Extract the (x, y) coordinate from the center of the cell holding the provided text.  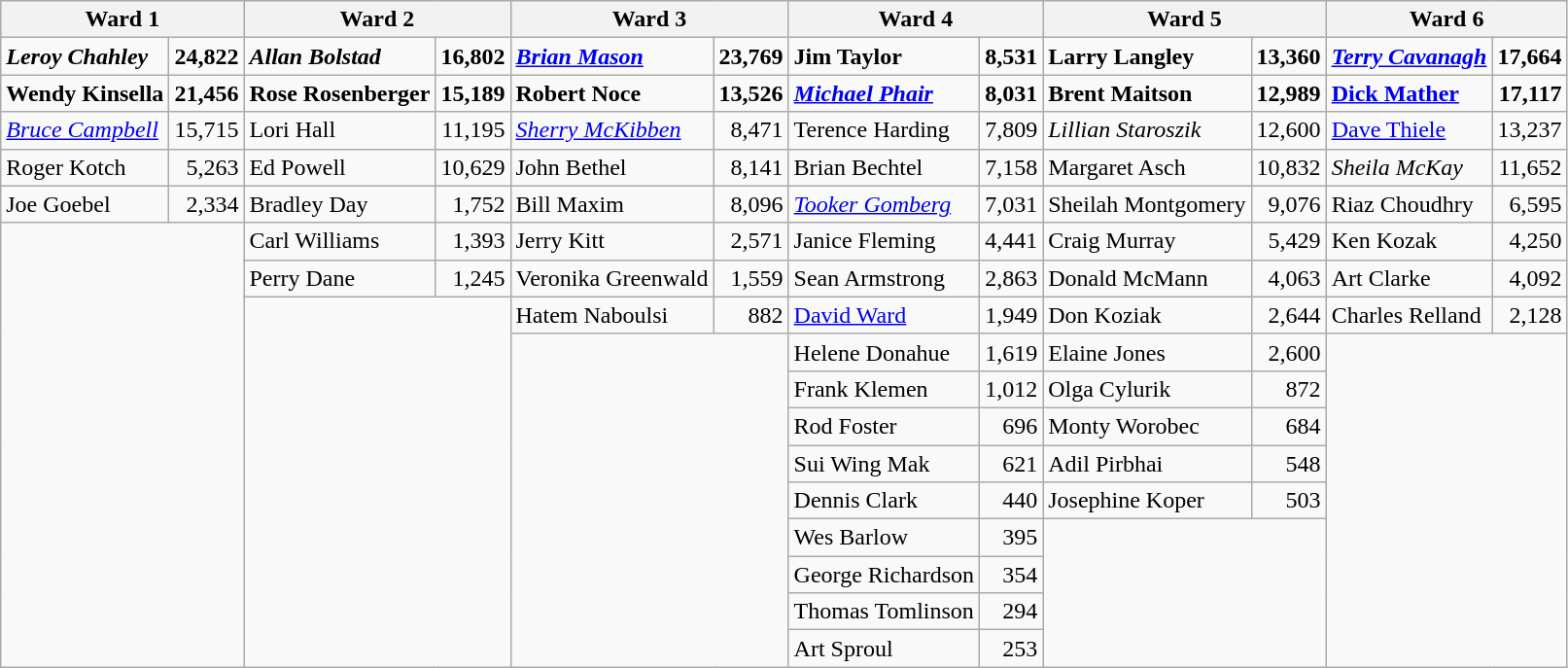
Charles Relland (1410, 315)
12,600 (1289, 130)
Rod Foster (885, 426)
696 (1011, 426)
Frank Klemen (885, 389)
Josephine Koper (1147, 501)
882 (750, 315)
11,195 (472, 130)
4,441 (1011, 241)
1,752 (472, 204)
1,012 (1011, 389)
Ward 2 (377, 19)
872 (1289, 389)
7,809 (1011, 130)
24,822 (206, 56)
Joe Goebel (86, 204)
1,559 (750, 278)
5,263 (206, 167)
Art Sproul (885, 649)
2,334 (206, 204)
Bill Maxim (612, 204)
Helene Donahue (885, 352)
16,802 (472, 56)
440 (1011, 501)
Terence Harding (885, 130)
12,989 (1289, 93)
294 (1011, 612)
Bruce Campbell (86, 130)
Ward 5 (1184, 19)
13,526 (750, 93)
8,031 (1011, 93)
Ward 4 (916, 19)
Ward 1 (122, 19)
Elaine Jones (1147, 352)
Margaret Asch (1147, 167)
Olga Cylurik (1147, 389)
Donald McMann (1147, 278)
354 (1011, 575)
George Richardson (885, 575)
Ward 6 (1446, 19)
Sean Armstrong (885, 278)
David Ward (885, 315)
Art Clarke (1410, 278)
Sheila McKay (1410, 167)
Sheilah Montgomery (1147, 204)
Brent Maitson (1147, 93)
Tooker Gomberg (885, 204)
2,644 (1289, 315)
2,863 (1011, 278)
Lillian Staroszik (1147, 130)
Lori Hall (340, 130)
21,456 (206, 93)
Hatem Naboulsi (612, 315)
Janice Fleming (885, 241)
Brian Mason (612, 56)
9,076 (1289, 204)
Veronika Greenwald (612, 278)
Perry Dane (340, 278)
684 (1289, 426)
23,769 (750, 56)
Jerry Kitt (612, 241)
8,471 (750, 130)
253 (1011, 649)
Larry Langley (1147, 56)
Sui Wing Mak (885, 464)
Leroy Chahley (86, 56)
8,096 (750, 204)
17,664 (1530, 56)
10,629 (472, 167)
Wendy Kinsella (86, 93)
Jim Taylor (885, 56)
1,393 (472, 241)
John Bethel (612, 167)
Roger Kotch (86, 167)
Don Koziak (1147, 315)
Terry Cavanagh (1410, 56)
Bradley Day (340, 204)
Dave Thiele (1410, 130)
Monty Worobec (1147, 426)
8,141 (750, 167)
2,128 (1530, 315)
Carl Williams (340, 241)
13,360 (1289, 56)
621 (1011, 464)
2,600 (1289, 352)
Dennis Clark (885, 501)
7,158 (1011, 167)
Riaz Choudhry (1410, 204)
Sherry McKibben (612, 130)
5,429 (1289, 241)
4,250 (1530, 241)
11,652 (1530, 167)
Ed Powell (340, 167)
1,245 (472, 278)
Allan Bolstad (340, 56)
395 (1011, 538)
Thomas Tomlinson (885, 612)
4,092 (1530, 278)
Ken Kozak (1410, 241)
7,031 (1011, 204)
1,949 (1011, 315)
4,063 (1289, 278)
8,531 (1011, 56)
1,619 (1011, 352)
Craig Murray (1147, 241)
17,117 (1530, 93)
Wes Barlow (885, 538)
13,237 (1530, 130)
15,189 (472, 93)
Rose Rosenberger (340, 93)
15,715 (206, 130)
Brian Bechtel (885, 167)
Ward 3 (649, 19)
Adil Pirbhai (1147, 464)
2,571 (750, 241)
548 (1289, 464)
6,595 (1530, 204)
10,832 (1289, 167)
Dick Mather (1410, 93)
Robert Noce (612, 93)
503 (1289, 501)
Michael Phair (885, 93)
